Detect which cell encompasses the target text, then output its [X, Y] center coordinate. 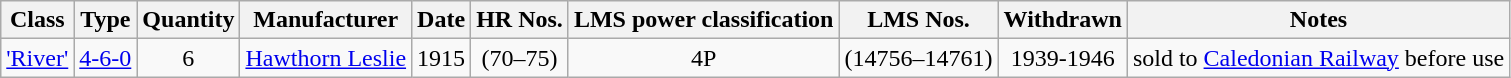
LMS power classification [704, 20]
'River' [38, 58]
4P [704, 58]
Withdrawn [1062, 20]
1939-1946 [1062, 58]
Type [106, 20]
4-6-0 [106, 58]
6 [188, 58]
(70–75) [520, 58]
HR Nos. [520, 20]
Notes [1318, 20]
Hawthorn Leslie [326, 58]
LMS Nos. [918, 20]
Date [442, 20]
1915 [442, 58]
(14756–14761) [918, 58]
Class [38, 20]
Manufacturer [326, 20]
Quantity [188, 20]
sold to Caledonian Railway before use [1318, 58]
